Pinpoint the cell where the given text exists, returning its [x, y] midpoint coordinate. 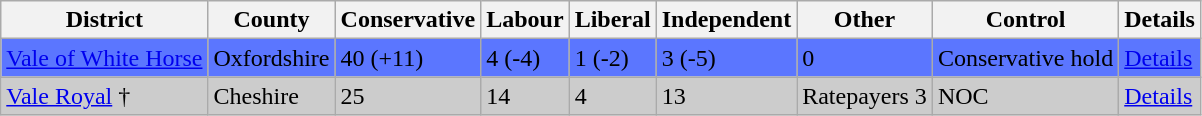
Vale Royal † [104, 96]
NOC [1025, 96]
Oxfordshire [272, 58]
25 [408, 96]
Labour [525, 20]
Vale of White Horse [104, 58]
Independent [726, 20]
Ratepayers 3 [865, 96]
Cheshire [272, 96]
40 (+11) [408, 58]
Other [865, 20]
1 (-2) [612, 58]
13 [726, 96]
Conservative hold [1025, 58]
County [272, 20]
Liberal [612, 20]
Control [1025, 20]
District [104, 20]
3 (-5) [726, 58]
4 [612, 96]
Conservative [408, 20]
14 [525, 96]
0 [865, 58]
4 (-4) [525, 58]
